Return the [x, y] coordinate for the center point of the cell that contains the specified text.  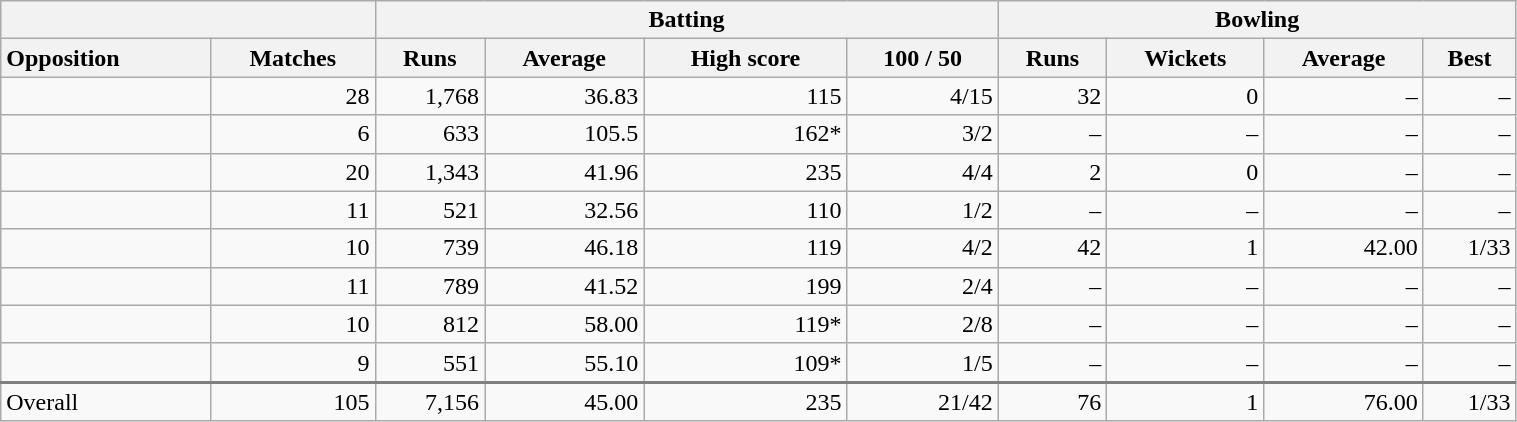
9 [292, 362]
7,156 [430, 402]
28 [292, 96]
2/8 [922, 324]
76 [1052, 402]
812 [430, 324]
789 [430, 286]
521 [430, 210]
Wickets [1186, 58]
Best [1470, 58]
Overall [106, 402]
32.56 [564, 210]
2 [1052, 172]
1/5 [922, 362]
110 [746, 210]
162* [746, 134]
46.18 [564, 248]
High score [746, 58]
119 [746, 248]
109* [746, 362]
105 [292, 402]
45.00 [564, 402]
32 [1052, 96]
739 [430, 248]
Matches [292, 58]
633 [430, 134]
1/2 [922, 210]
36.83 [564, 96]
105.5 [564, 134]
119* [746, 324]
4/15 [922, 96]
55.10 [564, 362]
115 [746, 96]
4/2 [922, 248]
1,343 [430, 172]
41.52 [564, 286]
Batting [686, 20]
1,768 [430, 96]
20 [292, 172]
199 [746, 286]
76.00 [1344, 402]
551 [430, 362]
42.00 [1344, 248]
Bowling [1257, 20]
41.96 [564, 172]
100 / 50 [922, 58]
Opposition [106, 58]
58.00 [564, 324]
4/4 [922, 172]
2/4 [922, 286]
6 [292, 134]
42 [1052, 248]
3/2 [922, 134]
21/42 [922, 402]
